Determine the [x, y] coordinate at the center of the cell enclosing the given text.  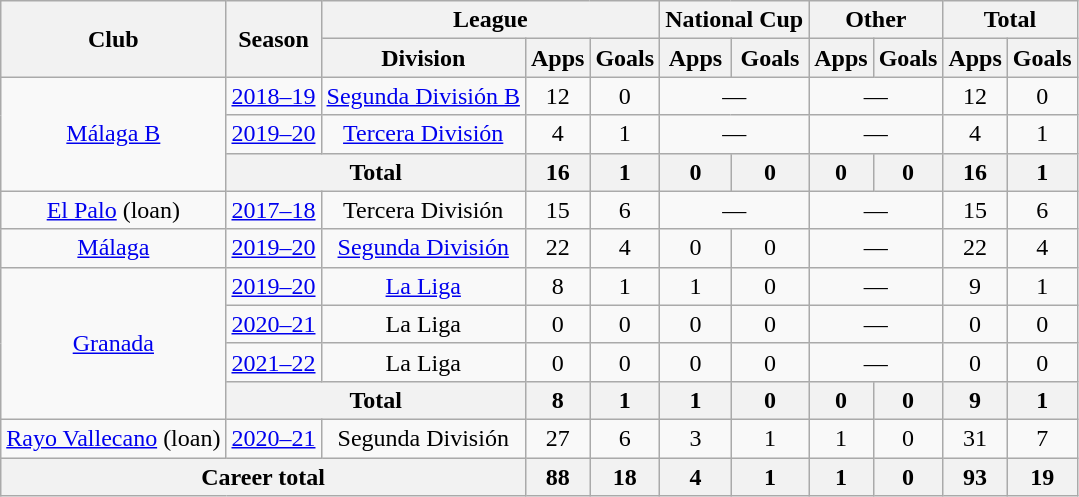
Division [423, 58]
Granada [114, 343]
Segunda División B [423, 96]
Other [876, 20]
Rayo Vallecano (loan) [114, 438]
88 [557, 477]
El Palo (loan) [114, 210]
League [490, 20]
19 [1042, 477]
18 [625, 477]
2021–22 [274, 362]
National Cup [734, 20]
31 [975, 438]
Season [274, 39]
27 [557, 438]
2017–18 [274, 210]
2018–19 [274, 96]
Club [114, 39]
Málaga [114, 248]
Career total [264, 477]
7 [1042, 438]
93 [975, 477]
Málaga B [114, 134]
3 [696, 438]
